Output the [x, y] coordinate of the center of the cell containing the given text.  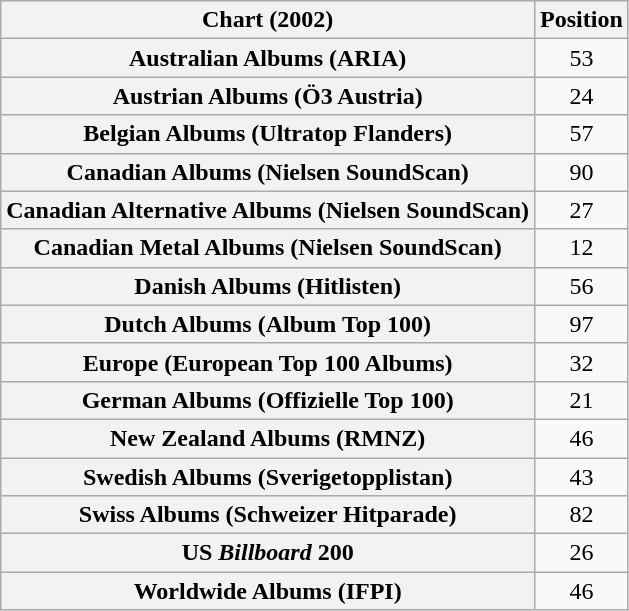
Belgian Albums (Ultratop Flanders) [268, 134]
US Billboard 200 [268, 553]
27 [582, 210]
Canadian Albums (Nielsen SoundScan) [268, 172]
Position [582, 20]
21 [582, 400]
12 [582, 248]
57 [582, 134]
32 [582, 362]
Chart (2002) [268, 20]
Dutch Albums (Album Top 100) [268, 324]
German Albums (Offizielle Top 100) [268, 400]
Canadian Metal Albums (Nielsen SoundScan) [268, 248]
Austrian Albums (Ö3 Austria) [268, 96]
56 [582, 286]
Europe (European Top 100 Albums) [268, 362]
Worldwide Albums (IFPI) [268, 591]
43 [582, 477]
Swiss Albums (Schweizer Hitparade) [268, 515]
82 [582, 515]
Australian Albums (ARIA) [268, 58]
Danish Albums (Hitlisten) [268, 286]
New Zealand Albums (RMNZ) [268, 438]
90 [582, 172]
24 [582, 96]
26 [582, 553]
97 [582, 324]
Canadian Alternative Albums (Nielsen SoundScan) [268, 210]
Swedish Albums (Sverigetopplistan) [268, 477]
53 [582, 58]
